Determine the [x, y] coordinate at the center of the cell enclosing the given text.  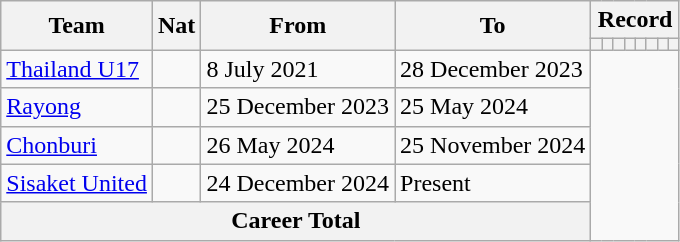
24 December 2024 [298, 183]
Nat [176, 26]
Chonburi [77, 145]
8 July 2021 [298, 69]
25 May 2024 [493, 107]
26 May 2024 [298, 145]
Present [493, 183]
Career Total [296, 221]
Thailand U17 [77, 69]
25 December 2023 [298, 107]
Sisaket United [77, 183]
From [298, 26]
To [493, 26]
Record [635, 20]
28 December 2023 [493, 69]
Team [77, 26]
Rayong [77, 107]
25 November 2024 [493, 145]
